Locate the cell with the specified text and output its (x, y) center coordinate. 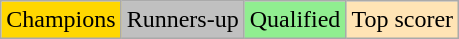
Champions (61, 20)
Top scorer (402, 20)
Runners-up (182, 20)
Qualified (295, 20)
